From the cell containing the given text, extract its center point as (x, y) coordinate. 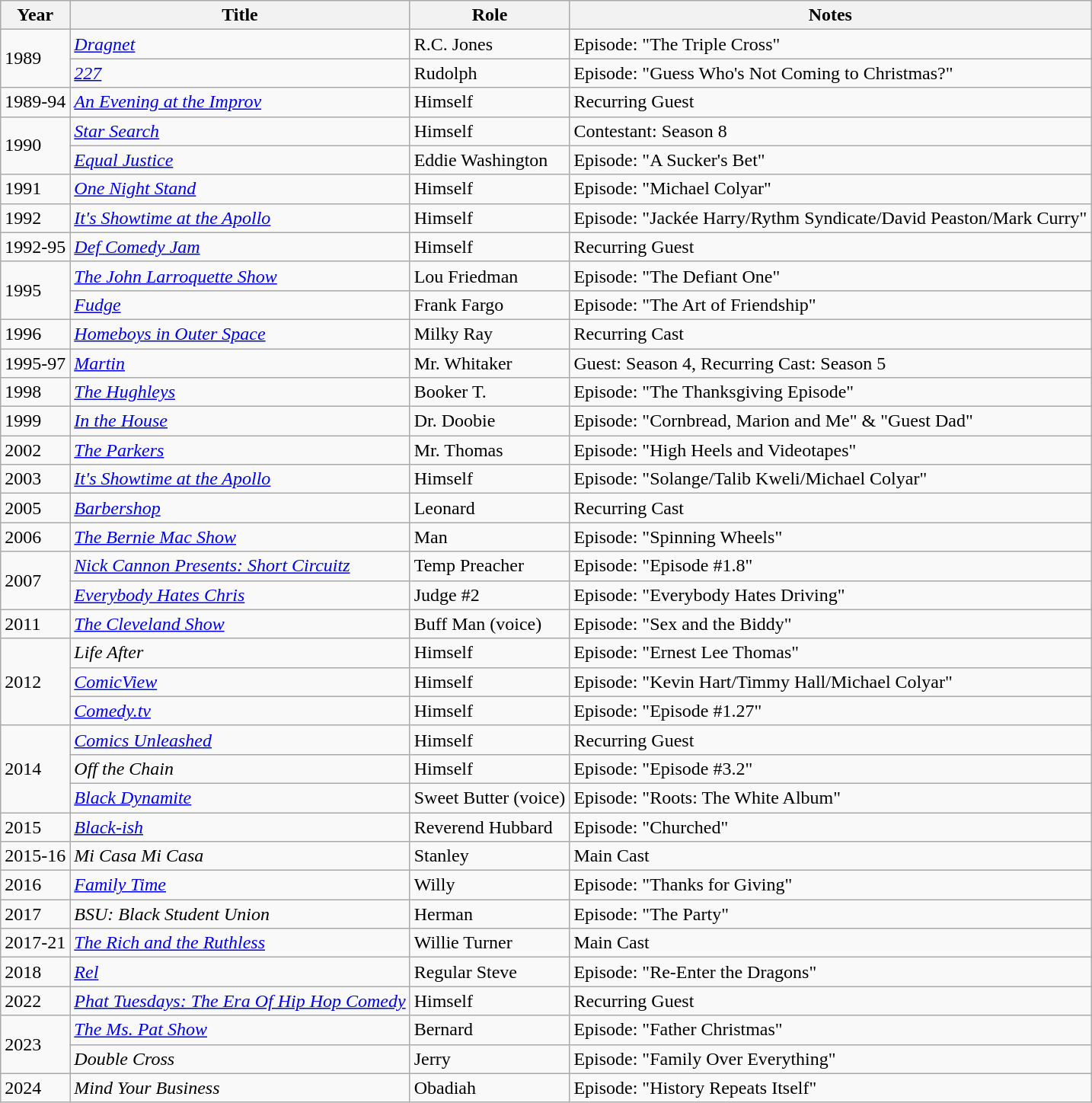
Episode: "The Defiant One" (830, 276)
Episode: "Episode #1.8" (830, 566)
Bernard (490, 1030)
Episode: "Churched" (830, 826)
Episode: "The Thanksgiving Episode" (830, 392)
Episode: "The Triple Cross" (830, 44)
Guest: Season 4, Recurring Cast: Season 5 (830, 363)
Episode: "Ernest Lee Thomas" (830, 653)
Stanley (490, 856)
Episode: "Kevin Hart/Timmy Hall/Michael Colyar" (830, 682)
Episode: "Guess Who's Not Coming to Christmas?" (830, 73)
Episode: "Roots: The White Album" (830, 798)
1991 (35, 189)
Reverend Hubbard (490, 826)
In the House (240, 421)
Def Comedy Jam (240, 247)
Episode: "A Sucker's Bet" (830, 160)
Temp Preacher (490, 566)
Star Search (240, 131)
Frank Fargo (490, 305)
Life After (240, 653)
The John Larroquette Show (240, 276)
2016 (35, 885)
2003 (35, 479)
Mr. Thomas (490, 450)
Everybody Hates Chris (240, 595)
Episode: "Sex and the Biddy" (830, 624)
The Bernie Mac Show (240, 537)
2018 (35, 972)
BSU: Black Student Union (240, 914)
Mi Casa Mi Casa (240, 856)
Episode: "The Party" (830, 914)
Eddie Washington (490, 160)
Willie Turner (490, 943)
1989 (35, 59)
Judge #2 (490, 595)
2015 (35, 826)
Episode: "Family Over Everything" (830, 1059)
Episode: "History Repeats Itself" (830, 1088)
Episode: "Everybody Hates Driving" (830, 595)
Episode: "Cornbread, Marion and Me" & "Guest Dad" (830, 421)
Episode: "High Heels and Videotapes" (830, 450)
2012 (35, 682)
Comics Unleashed (240, 740)
Episode: "Solange/Talib Kweli/Michael Colyar" (830, 479)
Lou Friedman (490, 276)
Mr. Whitaker (490, 363)
Leonard (490, 508)
One Night Stand (240, 189)
2017-21 (35, 943)
2023 (35, 1044)
Double Cross (240, 1059)
Episode: "Re-Enter the Dragons" (830, 972)
2005 (35, 508)
Episode: "Father Christmas" (830, 1030)
1998 (35, 392)
Black Dynamite (240, 798)
Off the Chain (240, 769)
Barbershop (240, 508)
Willy (490, 885)
The Ms. Pat Show (240, 1030)
Episode: "Jackée Harry/Rythm Syndicate/David Peaston/Mark Curry" (830, 218)
Herman (490, 914)
2014 (35, 769)
Milky Ray (490, 334)
1990 (35, 145)
Equal Justice (240, 160)
Notes (830, 15)
1996 (35, 334)
Title (240, 15)
Episode: "Michael Colyar" (830, 189)
Family Time (240, 885)
Episode: "Episode #3.2" (830, 769)
Dr. Doobie (490, 421)
Rudolph (490, 73)
2024 (35, 1088)
1989-94 (35, 102)
The Cleveland Show (240, 624)
1999 (35, 421)
Episode: "Episode #1.27" (830, 711)
The Rich and the Ruthless (240, 943)
Mind Your Business (240, 1088)
1995-97 (35, 363)
2007 (35, 580)
Role (490, 15)
227 (240, 73)
Year (35, 15)
The Hughleys (240, 392)
Sweet Butter (voice) (490, 798)
Contestant: Season 8 (830, 131)
Black-ish (240, 826)
Martin (240, 363)
2022 (35, 1001)
Dragnet (240, 44)
1992-95 (35, 247)
Episode: "The Art of Friendship" (830, 305)
2002 (35, 450)
1992 (35, 218)
2006 (35, 537)
Jerry (490, 1059)
2017 (35, 914)
Fudge (240, 305)
R.C. Jones (490, 44)
Obadiah (490, 1088)
2015-16 (35, 856)
Episode: "Thanks for Giving" (830, 885)
Phat Tuesdays: The Era Of Hip Hop Comedy (240, 1001)
Booker T. (490, 392)
Episode: "Spinning Wheels" (830, 537)
Rel (240, 972)
An Evening at the Improv (240, 102)
The Parkers (240, 450)
Buff Man (voice) (490, 624)
Man (490, 537)
Nick Cannon Presents: Short Circuitz (240, 566)
Comedy.tv (240, 711)
1995 (35, 290)
2011 (35, 624)
Homeboys in Outer Space (240, 334)
ComicView (240, 682)
Regular Steve (490, 972)
